Provide the [X, Y] coordinate of the cell's center where the given text is located.  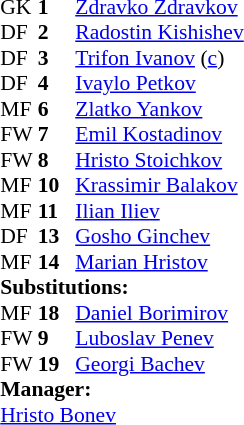
Hristo Stoichkov [160, 160]
Ivaylo Petkov [160, 83]
Emil Kostadinov [160, 135]
13 [57, 237]
Luboslav Penev [160, 339]
Daniel Borimirov [160, 313]
2 [57, 33]
10 [57, 185]
Manager: [122, 389]
8 [57, 160]
Georgi Bachev [160, 364]
Zlatko Yankov [160, 109]
3 [57, 58]
Marian Hristov [160, 262]
7 [57, 135]
Gosho Ginchev [160, 237]
19 [57, 364]
Substitutions: [122, 287]
18 [57, 313]
9 [57, 339]
Radostin Kishishev [160, 33]
Ilian Iliev [160, 211]
Trifon Ivanov (c) [160, 58]
14 [57, 262]
6 [57, 109]
Krassimir Balakov [160, 185]
4 [57, 83]
11 [57, 211]
